Pinpoint the cell where the given text exists, returning its (X, Y) midpoint coordinate. 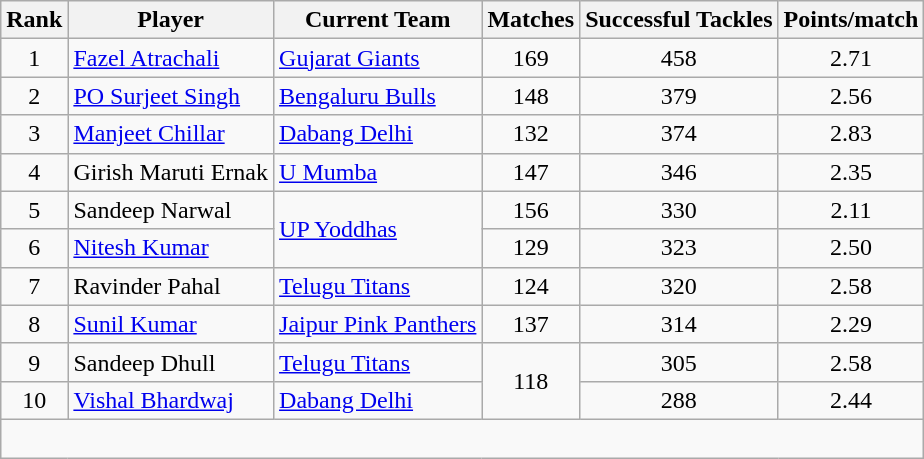
10 (34, 400)
Ravinder Pahal (171, 286)
314 (679, 324)
320 (679, 286)
PO Surjeet Singh (171, 96)
2.11 (851, 210)
Sandeep Narwal (171, 210)
2.44 (851, 400)
374 (679, 134)
458 (679, 58)
2 (34, 96)
Successful Tackles (679, 20)
Gujarat Giants (378, 58)
Fazel Atrachali (171, 58)
9 (34, 362)
Points/match (851, 20)
305 (679, 362)
7 (34, 286)
346 (679, 172)
288 (679, 400)
323 (679, 248)
Manjeet Chillar (171, 134)
Matches (531, 20)
Vishal Bhardwaj (171, 400)
4 (34, 172)
Jaipur Pink Panthers (378, 324)
129 (531, 248)
169 (531, 58)
1 (34, 58)
2.56 (851, 96)
2.29 (851, 324)
Sunil Kumar (171, 324)
6 (34, 248)
330 (679, 210)
148 (531, 96)
Bengaluru Bulls (378, 96)
379 (679, 96)
Sandeep Dhull (171, 362)
147 (531, 172)
2.83 (851, 134)
U Mumba (378, 172)
2.50 (851, 248)
Current Team (378, 20)
Nitesh Kumar (171, 248)
137 (531, 324)
Player (171, 20)
Rank (34, 20)
118 (531, 381)
8 (34, 324)
Girish Maruti Ernak (171, 172)
UP Yoddhas (378, 229)
2.35 (851, 172)
5 (34, 210)
2.71 (851, 58)
132 (531, 134)
124 (531, 286)
3 (34, 134)
156 (531, 210)
